Pinpoint the cell where the given text exists, returning its (X, Y) midpoint coordinate. 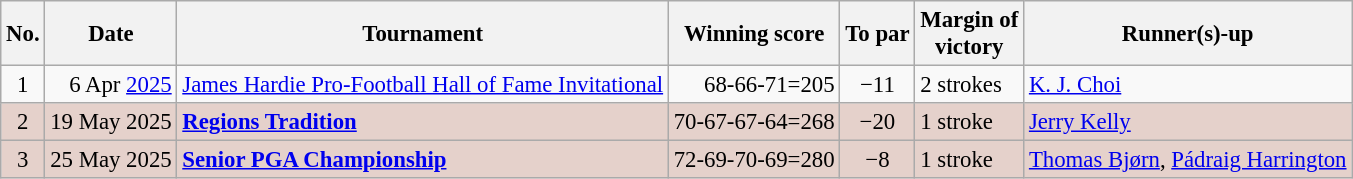
−11 (878, 85)
19 May 2025 (111, 122)
Senior PGA Championship (422, 160)
Margin ofvictory (970, 34)
Thomas Bjørn, Pádraig Harrington (1188, 160)
2 strokes (970, 85)
James Hardie Pro-Football Hall of Fame Invitational (422, 85)
To par (878, 34)
−20 (878, 122)
68-66-71=205 (754, 85)
No. (23, 34)
Jerry Kelly (1188, 122)
Tournament (422, 34)
K. J. Choi (1188, 85)
Runner(s)-up (1188, 34)
1 (23, 85)
−8 (878, 160)
70-67-67-64=268 (754, 122)
Winning score (754, 34)
72-69-70-69=280 (754, 160)
25 May 2025 (111, 160)
Date (111, 34)
6 Apr 2025 (111, 85)
3 (23, 160)
Regions Tradition (422, 122)
2 (23, 122)
